Identify which cell holds the provided text, then report its [x, y] central coordinate. 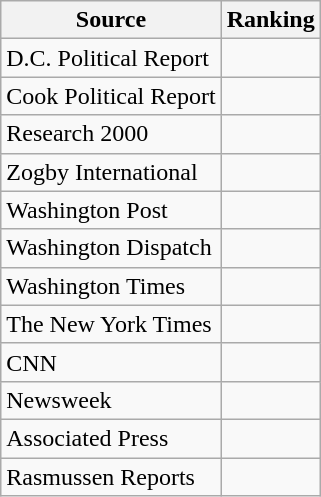
Zogby International [111, 172]
Associated Press [111, 438]
Source [111, 20]
Washington Post [111, 210]
Ranking [270, 20]
Research 2000 [111, 134]
Washington Times [111, 286]
Cook Political Report [111, 96]
Rasmussen Reports [111, 477]
Newsweek [111, 400]
CNN [111, 362]
Washington Dispatch [111, 248]
The New York Times [111, 324]
D.C. Political Report [111, 58]
